Locate the cell with the specified text and output its [x, y] center coordinate. 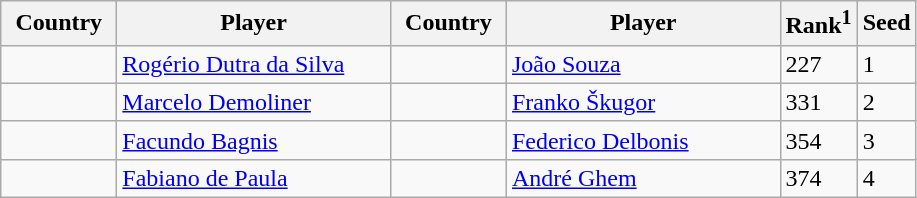
Seed [886, 24]
3 [886, 140]
331 [818, 102]
Federico Delbonis [643, 140]
1 [886, 64]
354 [818, 140]
João Souza [643, 64]
Franko Škugor [643, 102]
André Ghem [643, 178]
374 [818, 178]
2 [886, 102]
227 [818, 64]
Facundo Bagnis [254, 140]
Marcelo Demoliner [254, 102]
Rank1 [818, 24]
Fabiano de Paula [254, 178]
4 [886, 178]
Rogério Dutra da Silva [254, 64]
